From the cell containing the given text, extract its center point as (x, y) coordinate. 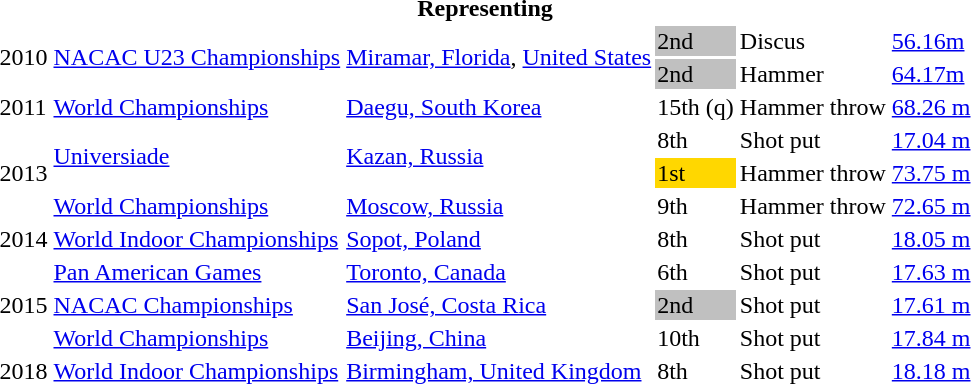
Daegu, South Korea (499, 107)
9th (696, 206)
15th (q) (696, 107)
Beijing, China (499, 338)
Miramar, Florida, United States (499, 58)
NACAC U23 Championships (197, 58)
Universiade (197, 156)
Kazan, Russia (499, 156)
NACAC Championships (197, 305)
World Indoor Championships (197, 239)
Discus (812, 41)
1st (696, 173)
Moscow, Russia (499, 206)
Sopot, Poland (499, 239)
Toronto, Canada (499, 272)
San José, Costa Rica (499, 305)
6th (696, 272)
Hammer (812, 74)
Pan American Games (197, 272)
10th (696, 338)
